Find where the given text appears and provide that cell's center as (X, Y) coordinate. 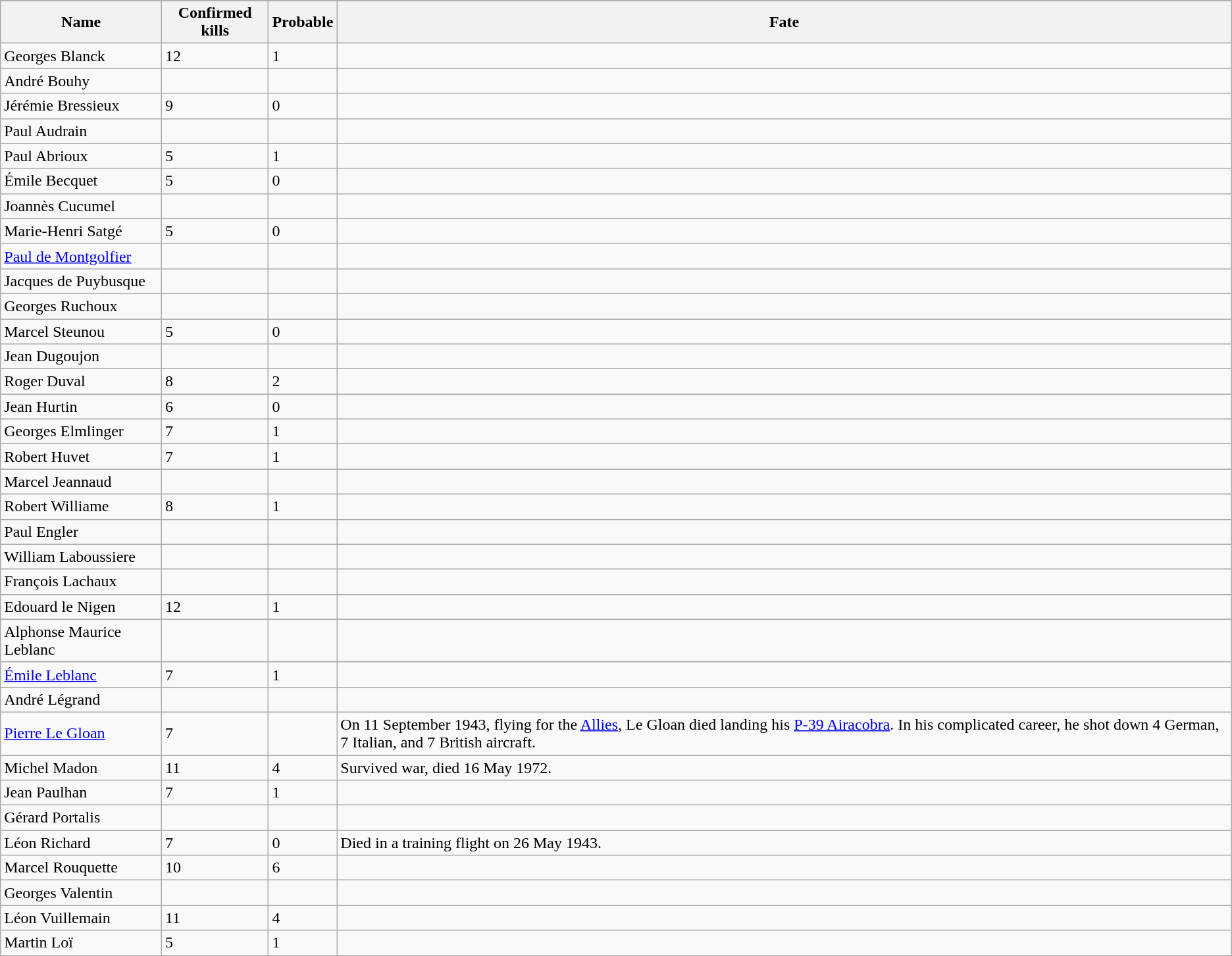
Paul Abrioux (82, 156)
Jean Paulhan (82, 793)
Jean Hurtin (82, 407)
Léon Richard (82, 843)
Martin Loï (82, 943)
William Laboussiere (82, 557)
Michel Madon (82, 768)
Jean Dugoujon (82, 357)
Survived war, died 16 May 1972. (784, 768)
François Lachaux (82, 582)
2 (303, 382)
Georges Blanck (82, 56)
Marcel Steunou (82, 331)
Léon Vuillemain (82, 918)
Confirmed kills (215, 22)
Paul Engler (82, 532)
Died in a training flight on 26 May 1943. (784, 843)
Alphonse Maurice Leblanc (82, 641)
9 (215, 106)
Paul de Montgolfier (82, 256)
Robert Huvet (82, 457)
Fate (784, 22)
Name (82, 22)
Georges Elmlinger (82, 432)
André Bouhy (82, 81)
Joannès Cucumel (82, 206)
Marcel Rouquette (82, 868)
Probable (303, 22)
Roger Duval (82, 382)
André Légrand (82, 699)
Robert Williame (82, 507)
10 (215, 868)
Émile Becquet (82, 181)
Émile Leblanc (82, 674)
Marie-Henri Satgé (82, 231)
Paul Audrain (82, 131)
Marcel Jeannaud (82, 482)
Georges Valentin (82, 893)
Gérard Portalis (82, 818)
Pierre Le Gloan (82, 733)
Georges Ruchoux (82, 306)
Jacques de Puybusque (82, 281)
Jérémie Bressieux (82, 106)
Edouard le Nigen (82, 607)
